Pinpoint the cell where the given text exists, returning its (x, y) midpoint coordinate. 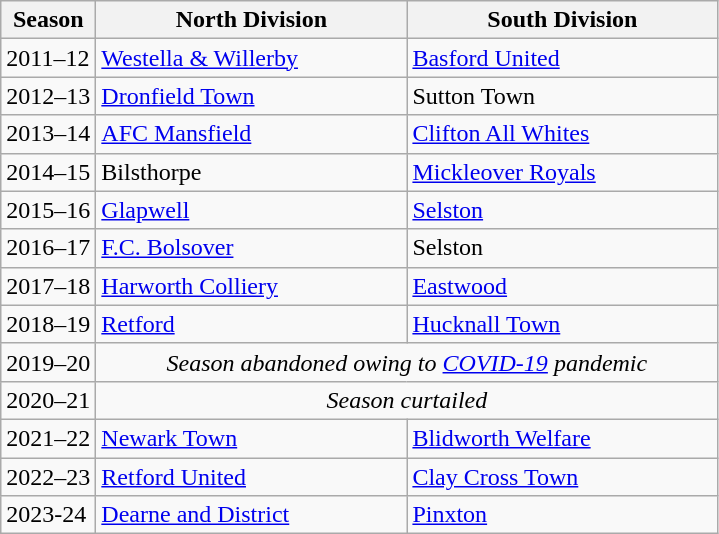
Newark Town (252, 438)
Clifton All Whites (562, 134)
Eastwood (562, 286)
Blidworth Welfare (562, 438)
Season abandoned owing to COVID-19 pandemic (407, 362)
2022–23 (48, 477)
North Division (252, 20)
Mickleover Royals (562, 172)
Dearne and District (252, 515)
Basford United (562, 58)
Retford (252, 324)
2018–19 (48, 324)
Harworth Colliery (252, 286)
Season (48, 20)
Bilsthorpe (252, 172)
2013–14 (48, 134)
Dronfield Town (252, 96)
2016–17 (48, 248)
Glapwell (252, 210)
2015–16 (48, 210)
2019–20 (48, 362)
2020–21 (48, 400)
South Division (562, 20)
2023-24 (48, 515)
Hucknall Town (562, 324)
Season curtailed (407, 400)
AFC Mansfield (252, 134)
2017–18 (48, 286)
2014–15 (48, 172)
2012–13 (48, 96)
Clay Cross Town (562, 477)
Sutton Town (562, 96)
2011–12 (48, 58)
Westella & Willerby (252, 58)
Retford United (252, 477)
2021–22 (48, 438)
Pinxton (562, 515)
F.C. Bolsover (252, 248)
